Detect which cell encompasses the target text, then output its (x, y) center coordinate. 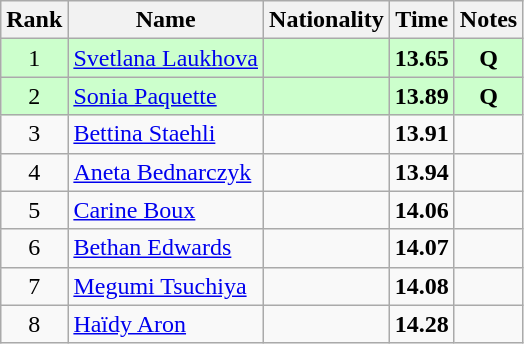
3 (34, 134)
Carine Boux (166, 210)
Megumi Tsuchiya (166, 286)
8 (34, 324)
Notes (488, 20)
4 (34, 172)
14.07 (422, 248)
Bethan Edwards (166, 248)
6 (34, 248)
2 (34, 96)
Nationality (327, 20)
14.06 (422, 210)
13.91 (422, 134)
Haïdy Aron (166, 324)
14.28 (422, 324)
1 (34, 58)
Aneta Bednarczyk (166, 172)
Name (166, 20)
Time (422, 20)
14.08 (422, 286)
7 (34, 286)
Bettina Staehli (166, 134)
Svetlana Laukhova (166, 58)
13.94 (422, 172)
5 (34, 210)
13.89 (422, 96)
13.65 (422, 58)
Rank (34, 20)
Sonia Paquette (166, 96)
